Locate the cell with the specified text and output its [X, Y] center coordinate. 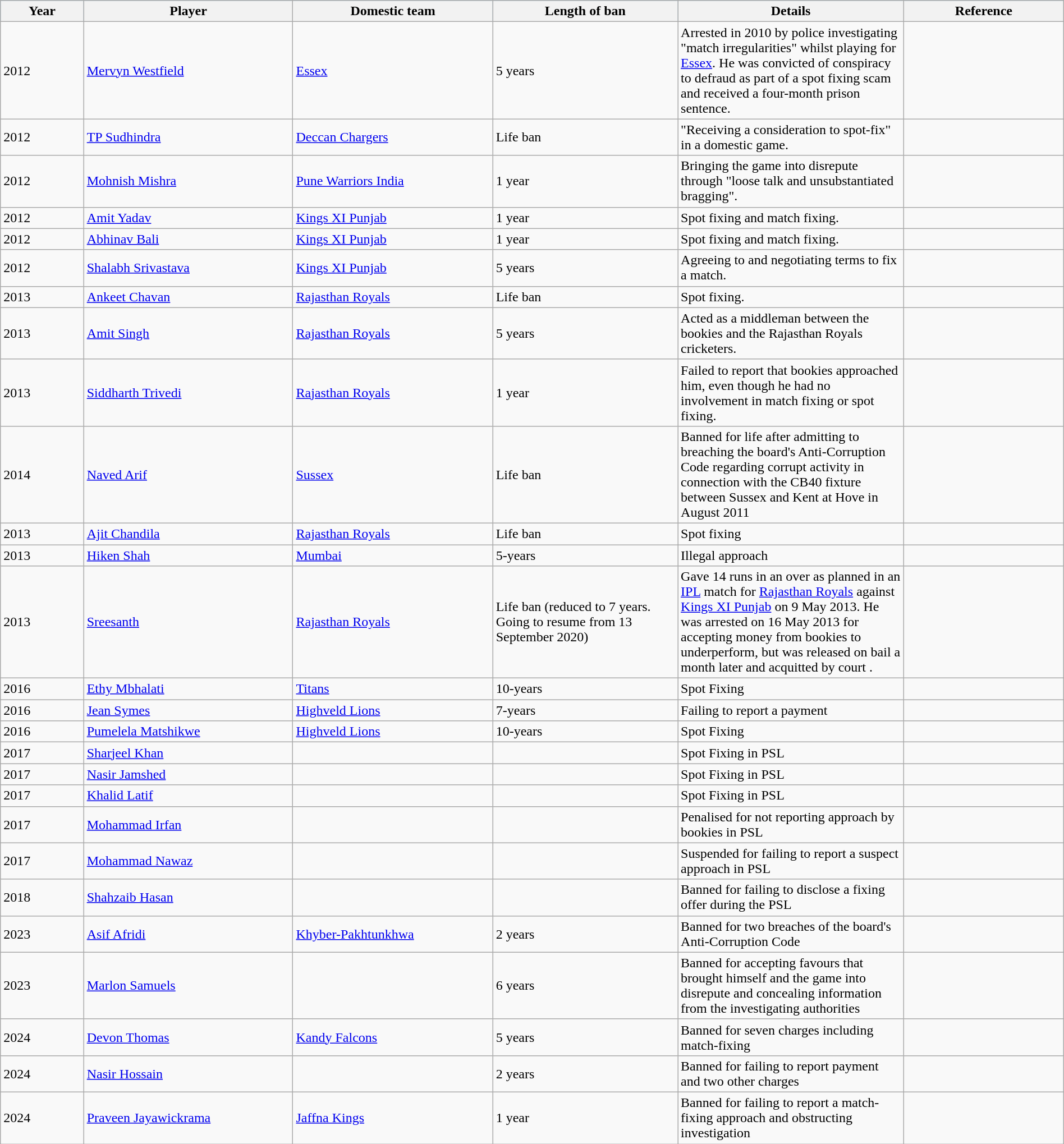
Kandy Falcons [393, 1037]
Failed to report that bookies approached him, even though he had no involvement in match fixing or spot fixing. [791, 393]
Amit Singh [189, 333]
Penalised for not reporting approach by bookies in PSL [791, 825]
Marlon Samuels [189, 985]
Jaffna Kings [393, 1118]
Mohammad Nawaz [189, 861]
Ethy Mbhalati [189, 689]
Amit Yadav [189, 218]
5-years [585, 555]
7-years [585, 710]
Siddharth Trivedi [189, 393]
Details [791, 11]
Essex [393, 71]
Naved Arif [189, 475]
Banned for seven charges including match-fixing [791, 1037]
Ajit Chandila [189, 534]
Mohammad Irfan [189, 825]
Nasir Jamshed [189, 774]
Agreeing to and negotiating terms to fix a match. [791, 268]
Abhinav Bali [189, 239]
Domestic team [393, 11]
Khyber-Pakhtunkhwa [393, 934]
2014 [42, 475]
Player [189, 11]
Banned for accepting favours that brought himself and the game into disrepute and concealing information from the investigating authorities [791, 985]
Banned for failing to report payment and two other charges [791, 1074]
Khalid Latif [189, 796]
Failing to report a payment [791, 710]
Banned for two breaches of the board's Anti-Corruption Code [791, 934]
Pune Warriors India [393, 181]
Hiken Shah [189, 555]
Devon Thomas [189, 1037]
Nasir Hossain [189, 1074]
Sussex [393, 475]
Banned for failing to report a match-fixing approach and obstructing investigation [791, 1118]
Mumbai [393, 555]
Spot fixing. [791, 297]
Length of ban [585, 11]
Year [42, 11]
"Receiving a consideration to spot-fix" in a domestic game. [791, 137]
Mohnish Mishra [189, 181]
Life ban (reduced to 7 years. Going to resume from 13 September 2020) [585, 622]
Praveen Jayawickrama [189, 1118]
Pumelela Matshikwe [189, 732]
Mervyn Westfield [189, 71]
Titans [393, 689]
Acted as a middleman between the bookies and the Rajasthan Royals cricketers. [791, 333]
Shalabh Srivastava [189, 268]
Sharjeel Khan [189, 753]
Sreesanth [189, 622]
Illegal approach [791, 555]
Shahzaib Hasan [189, 898]
Banned for failing to disclose a fixing offer during the PSL [791, 898]
Spot fixing [791, 534]
Reference [984, 11]
Asif Afridi [189, 934]
Bringing the game into disrepute through "loose talk and unsubstantiated bragging". [791, 181]
6 years [585, 985]
2018 [42, 898]
Jean Symes [189, 710]
TP Sudhindra [189, 137]
Ankeet Chavan [189, 297]
Deccan Chargers [393, 137]
Suspended for failing to report a suspect approach in PSL [791, 861]
